Locate the cell with the specified text and output its (X, Y) center coordinate. 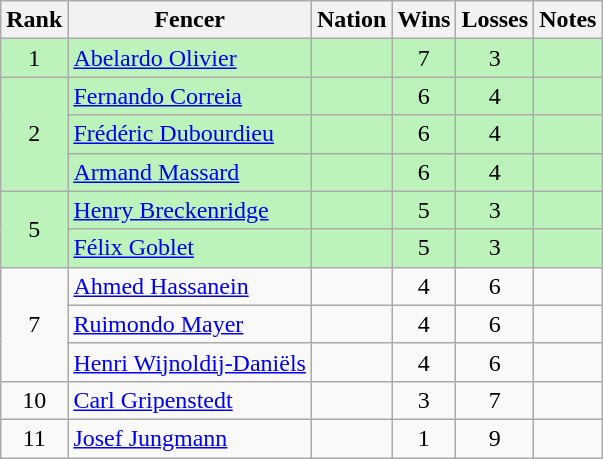
Henri Wijnoldij-Daniëls (190, 362)
Armand Massard (190, 172)
Losses (495, 20)
Notes (568, 20)
Fencer (190, 20)
Abelardo Olivier (190, 58)
Ahmed Hassanein (190, 286)
9 (495, 438)
Fernando Correia (190, 96)
2 (34, 134)
Carl Gripenstedt (190, 400)
Félix Goblet (190, 248)
Henry Breckenridge (190, 210)
Wins (424, 20)
Frédéric Dubourdieu (190, 134)
Rank (34, 20)
Josef Jungmann (190, 438)
11 (34, 438)
10 (34, 400)
Ruimondo Mayer (190, 324)
Nation (351, 20)
